Locate the cell with the specified text and output its [X, Y] center coordinate. 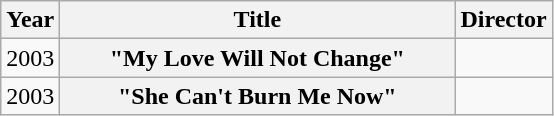
"My Love Will Not Change" [258, 58]
"She Can't Burn Me Now" [258, 96]
Title [258, 20]
Director [504, 20]
Year [30, 20]
